Return [X, Y] of the center of cell containing provided text 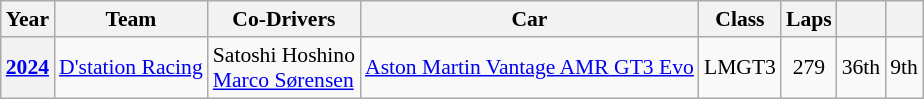
Co-Drivers [284, 19]
36th [862, 68]
279 [809, 68]
D'station Racing [131, 68]
Laps [809, 19]
Aston Martin Vantage AMR GT3 Evo [530, 68]
Class [740, 19]
Team [131, 19]
LMGT3 [740, 68]
Car [530, 19]
2024 [28, 68]
Year [28, 19]
Satoshi Hoshino Marco Sørensen [284, 68]
9th [904, 68]
